Detect which cell encompasses the target text, then output its [x, y] center coordinate. 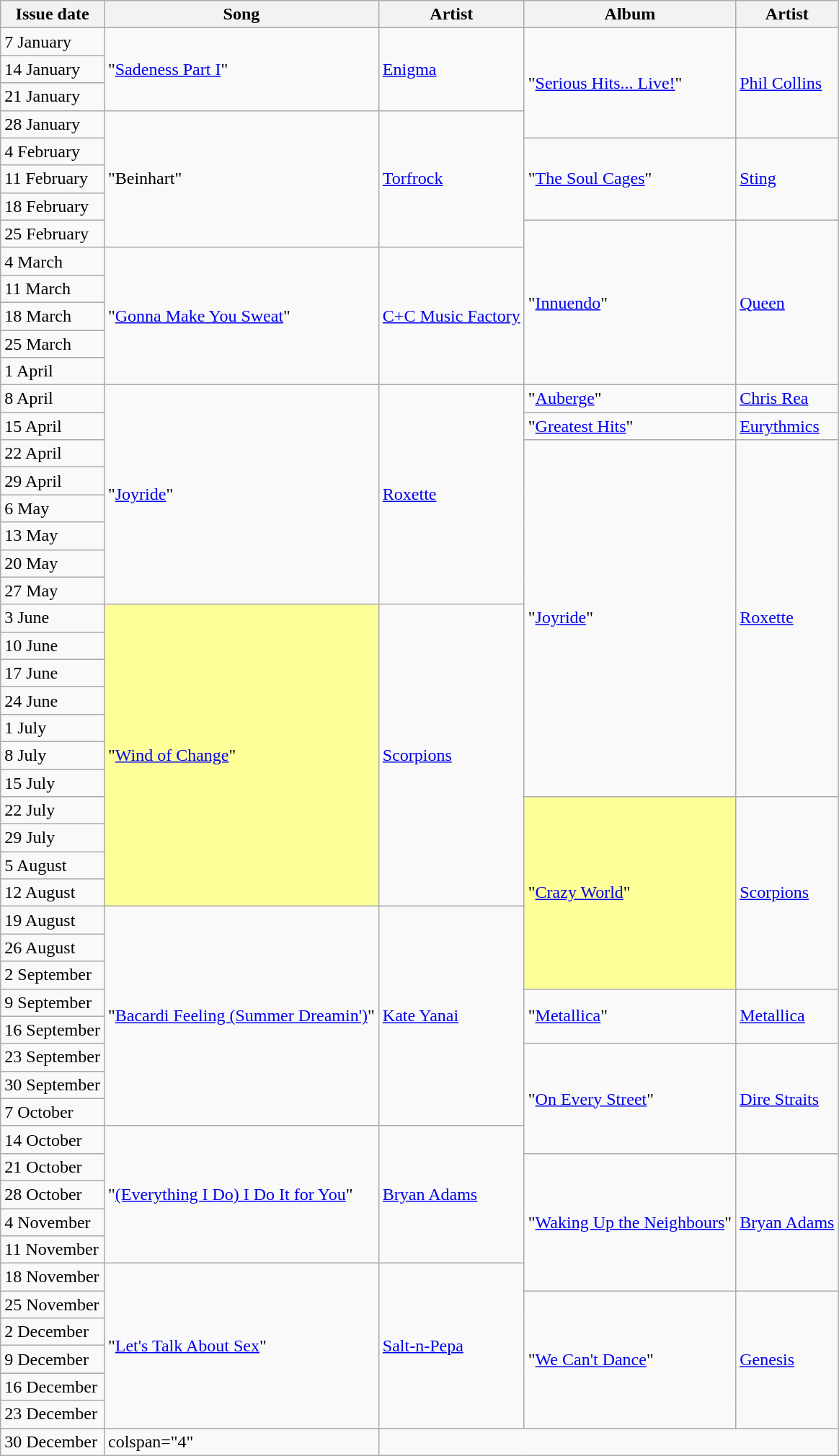
18 February [53, 206]
C+C Music Factory [451, 316]
Dire Straits [787, 1098]
"Innuendo" [630, 302]
Metallica [787, 1016]
Sting [787, 179]
Enigma [451, 69]
"Beinhart" [241, 179]
17 June [53, 673]
"Waking Up the Neighbours" [630, 1222]
12 August [53, 893]
6 May [53, 508]
15 April [53, 426]
4 March [53, 261]
Kate Yanai [451, 1016]
Chris Rea [787, 399]
2 September [53, 975]
28 October [53, 1194]
"(Everything I Do) I Do It for You" [241, 1194]
11 March [53, 288]
23 September [53, 1057]
1 April [53, 371]
11 February [53, 179]
26 August [53, 948]
30 September [53, 1085]
4 November [53, 1222]
13 May [53, 536]
"Sadeness Part I" [241, 69]
Phil Collins [787, 83]
Salt-n-Pepa [451, 1346]
25 March [53, 344]
"Gonna Make You Sweat" [241, 316]
16 December [53, 1387]
22 July [53, 811]
18 March [53, 316]
3 June [53, 618]
"Serious Hits... Live!" [630, 83]
15 July [53, 782]
"The Soul Cages" [630, 179]
16 September [53, 1030]
27 May [53, 591]
2 December [53, 1332]
"Let's Talk About Sex" [241, 1346]
"Auberge" [630, 399]
Song [241, 14]
30 December [53, 1442]
21 October [53, 1167]
11 November [53, 1250]
4 February [53, 151]
8 April [53, 399]
22 April [53, 454]
"Wind of Change" [241, 756]
9 December [53, 1359]
7 October [53, 1112]
28 January [53, 124]
8 July [53, 755]
29 April [53, 481]
25 February [53, 234]
"On Every Street" [630, 1098]
Album [630, 14]
1 July [53, 728]
Torfrock [451, 179]
"Greatest Hits" [630, 426]
18 November [53, 1277]
23 December [53, 1414]
"Metallica" [630, 1016]
25 November [53, 1305]
14 October [53, 1139]
"Bacardi Feeling (Summer Dreamin')" [241, 1016]
14 January [53, 69]
"Crazy World" [630, 893]
10 June [53, 645]
20 May [53, 563]
colspan="4" [241, 1442]
21 January [53, 97]
Queen [787, 302]
Genesis [787, 1359]
7 January [53, 42]
5 August [53, 865]
9 September [53, 1002]
Issue date [53, 14]
29 July [53, 838]
19 August [53, 920]
"We Can't Dance" [630, 1359]
24 June [53, 700]
Eurythmics [787, 426]
